Pinpoint the cell where the given text exists, returning its (x, y) midpoint coordinate. 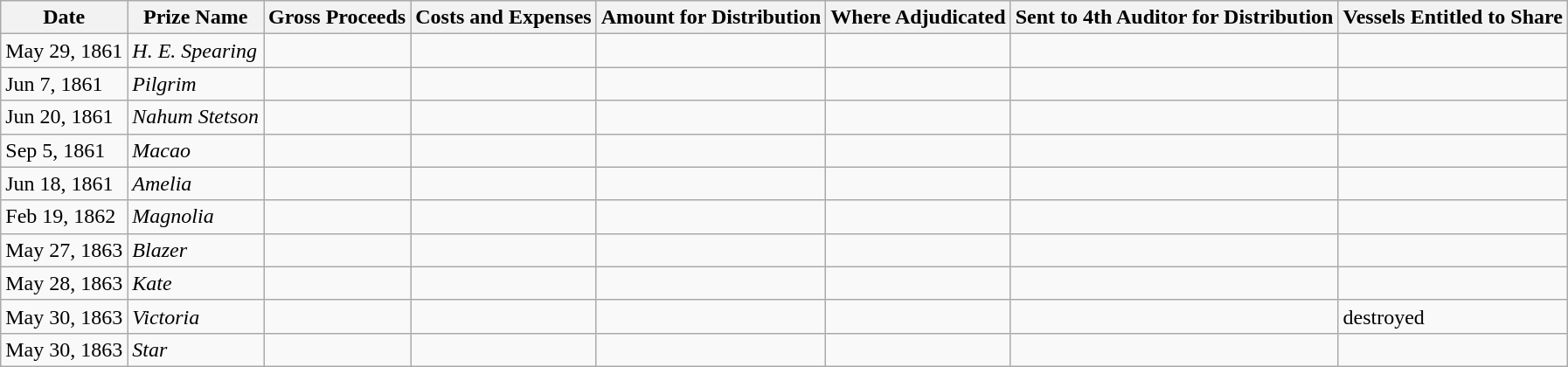
Kate (196, 283)
Blazer (196, 250)
Magnolia (196, 217)
H. E. Spearing (196, 51)
May 29, 1861 (65, 51)
Gross Proceeds (337, 17)
Prize Name (196, 17)
Victoria (196, 316)
May 27, 1863 (65, 250)
Amelia (196, 183)
Jun 7, 1861 (65, 84)
Jun 18, 1861 (65, 183)
Where Adjudicated (918, 17)
Amount for Distribution (711, 17)
Sent to 4th Auditor for Distribution (1175, 17)
Pilgrim (196, 84)
Vessels Entitled to Share (1453, 17)
destroyed (1453, 316)
Macao (196, 150)
Costs and Expenses (503, 17)
Feb 19, 1862 (65, 217)
Jun 20, 1861 (65, 117)
Date (65, 17)
May 28, 1863 (65, 283)
Star (196, 350)
Sep 5, 1861 (65, 150)
Nahum Stetson (196, 117)
